Find where the given text appears and provide that cell's center as (x, y) coordinate. 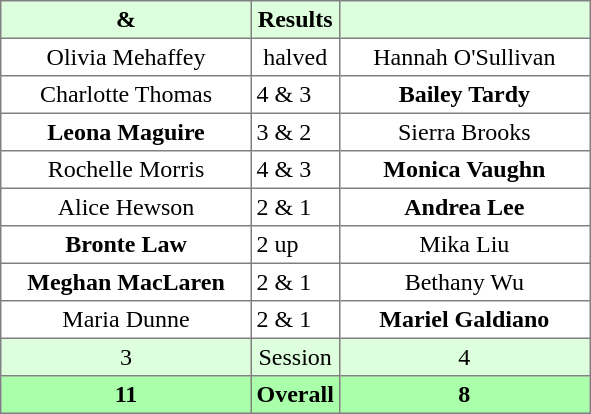
Session (295, 357)
Alice Hewson (126, 207)
Charlotte Thomas (126, 95)
Leona Maguire (126, 132)
Bronte Law (126, 245)
Rochelle Morris (126, 170)
4 (464, 357)
Maria Dunne (126, 320)
Monica Vaughn (464, 170)
Bethany Wu (464, 282)
Results (295, 20)
Bailey Tardy (464, 95)
& (126, 20)
2 up (295, 245)
Sierra Brooks (464, 132)
8 (464, 395)
Overall (295, 395)
3 & 2 (295, 132)
Olivia Mehaffey (126, 57)
Meghan MacLaren (126, 282)
Mika Liu (464, 245)
Mariel Galdiano (464, 320)
11 (126, 395)
Andrea Lee (464, 207)
halved (295, 57)
3 (126, 357)
Hannah O'Sullivan (464, 57)
